Capture the cell that displays the provided text and extract its (x, y) central coordinate. 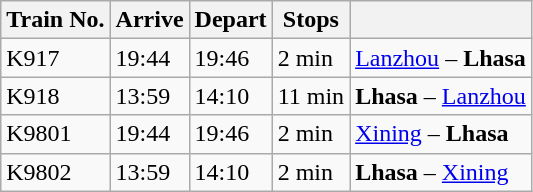
Xining – Lhasa (441, 134)
Arrive (150, 20)
K918 (56, 96)
Train No. (56, 20)
Stops (311, 20)
Lhasa – Xining (441, 172)
K917 (56, 58)
Lanzhou – Lhasa (441, 58)
11 min (311, 96)
Lhasa – Lanzhou (441, 96)
K9802 (56, 172)
K9801 (56, 134)
Depart (230, 20)
